Identify which cell holds the provided text, then report its [X, Y] central coordinate. 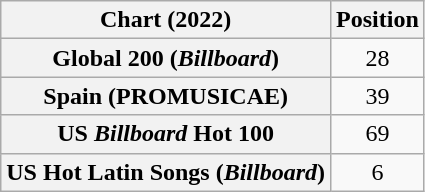
US Billboard Hot 100 [166, 134]
39 [378, 96]
28 [378, 58]
US Hot Latin Songs (Billboard) [166, 172]
69 [378, 134]
Chart (2022) [166, 20]
Position [378, 20]
Global 200 (Billboard) [166, 58]
6 [378, 172]
Spain (PROMUSICAE) [166, 96]
